Return [X, Y] of the center of cell containing provided text 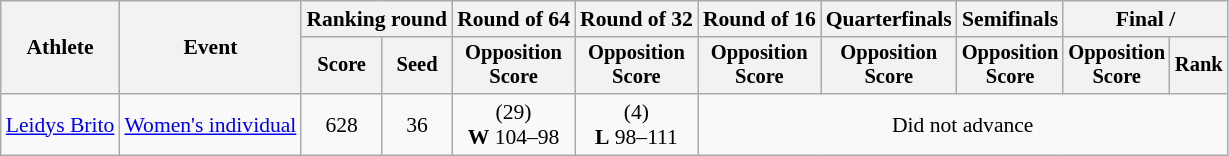
Round of 16 [760, 19]
Semifinals [1010, 19]
Final / [1145, 19]
Athlete [60, 48]
Rank [1199, 66]
Event [210, 48]
Women's individual [210, 124]
Seed [417, 66]
36 [417, 124]
Round of 64 [514, 19]
Ranking round [376, 19]
Round of 32 [636, 19]
Did not advance [963, 124]
Score [342, 66]
(4)L 98–111 [636, 124]
(29)W 104–98 [514, 124]
Quarterfinals [889, 19]
Leidys Brito [60, 124]
628 [342, 124]
